Capture the cell that displays the provided text and extract its (X, Y) central coordinate. 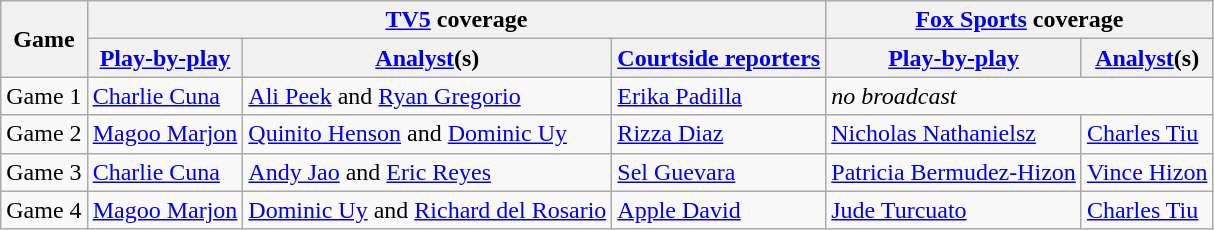
Game 2 (44, 134)
no broadcast (1020, 96)
Rizza Diaz (719, 134)
Patricia Bermudez-Hizon (954, 172)
Nicholas Nathanielsz (954, 134)
Courtside reporters (719, 58)
Erika Padilla (719, 96)
Game 1 (44, 96)
Andy Jao and Eric Reyes (428, 172)
Fox Sports coverage (1020, 20)
Ali Peek and Ryan Gregorio (428, 96)
Game (44, 39)
Dominic Uy and Richard del Rosario (428, 210)
Apple David (719, 210)
Quinito Henson and Dominic Uy (428, 134)
Jude Turcuato (954, 210)
Game 3 (44, 172)
Game 4 (44, 210)
Sel Guevara (719, 172)
Vince Hizon (1147, 172)
TV5 coverage (456, 20)
